Pinpoint the cell where the given text exists, returning its (x, y) midpoint coordinate. 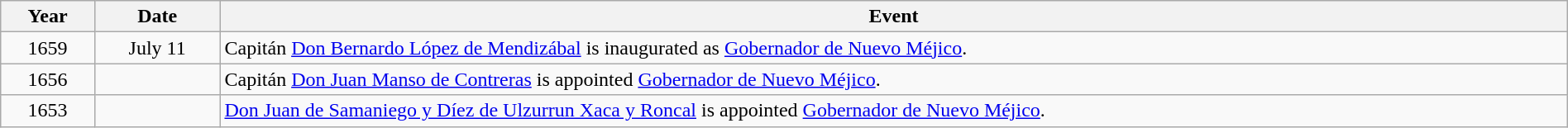
July 11 (157, 48)
Capitán Don Juan Manso de Contreras is appointed Gobernador de Nuevo Méjico. (893, 79)
1653 (48, 111)
Don Juan de Samaniego y Díez de Ulzurrun Xaca y Roncal is appointed Gobernador de Nuevo Méjico. (893, 111)
Date (157, 17)
1659 (48, 48)
Capitán Don Bernardo López de Mendizábal is inaugurated as Gobernador de Nuevo Méjico. (893, 48)
Event (893, 17)
1656 (48, 79)
Year (48, 17)
